For the text-containing cell, return its midpoint in (X, Y) coordinate format. 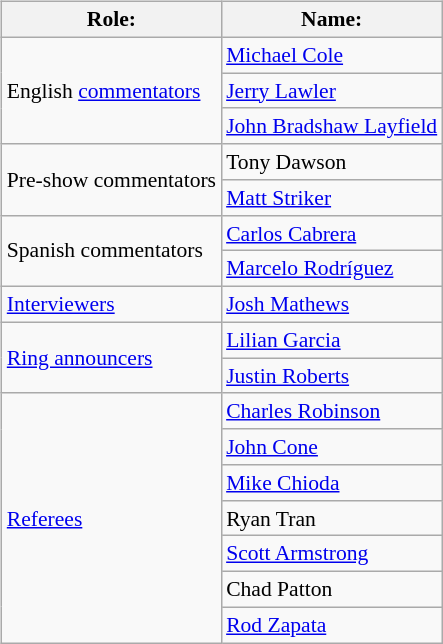
Tony Dawson (332, 162)
Referees (112, 518)
Justin Roberts (332, 376)
Name: (332, 20)
Lilian Garcia (332, 340)
Chad Patton (332, 590)
Josh Mathews (332, 305)
Pre-show commentators (112, 180)
John Cone (332, 447)
Marcelo Rodríguez (332, 269)
Scott Armstrong (332, 554)
Michael Cole (332, 55)
English commentators (112, 90)
Carlos Cabrera (332, 233)
Rod Zapata (332, 625)
Ring announcers (112, 358)
Interviewers (112, 305)
Role: (112, 20)
John Bradshaw Layfield (332, 126)
Charles Robinson (332, 411)
Matt Striker (332, 198)
Ryan Tran (332, 518)
Spanish commentators (112, 250)
Jerry Lawler (332, 91)
Mike Chioda (332, 483)
